For the text-containing cell, return its midpoint in [x, y] coordinate format. 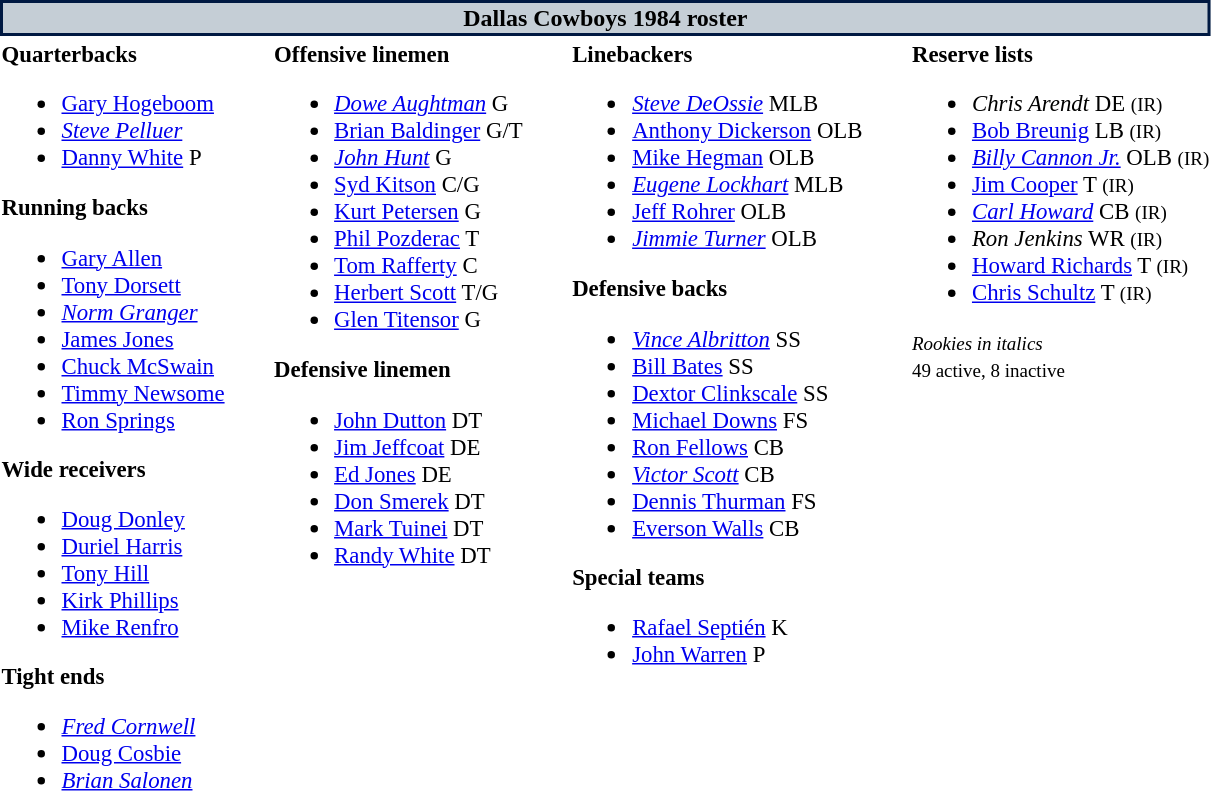
Dallas Cowboys 1984 roster [606, 18]
